Output the (x, y) coordinate of the center of the cell containing the given text.  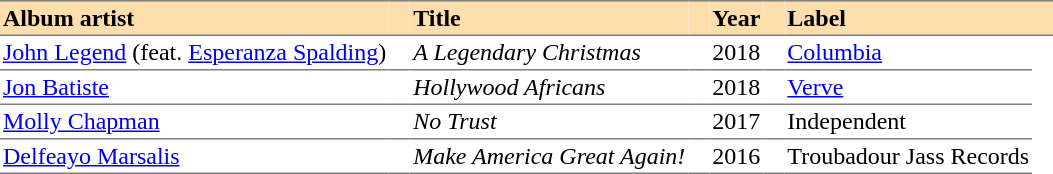
2016 (736, 157)
Molly Chapman (194, 122)
No Trust (549, 122)
Hollywood Africans (549, 87)
2017 (736, 122)
John Legend (feat. Esperanza Spalding) (194, 53)
Independent (908, 122)
Columbia (908, 53)
Year (736, 18)
Jon Batiste (194, 87)
Verve (908, 87)
Title (549, 18)
Make America Great Again! (549, 157)
A Legendary Christmas (549, 53)
Delfeayo Marsalis (194, 157)
Troubadour Jass Records (908, 157)
Album artist (194, 18)
Label (908, 18)
